Determine the [X, Y] coordinate at the center of the cell enclosing the given text.  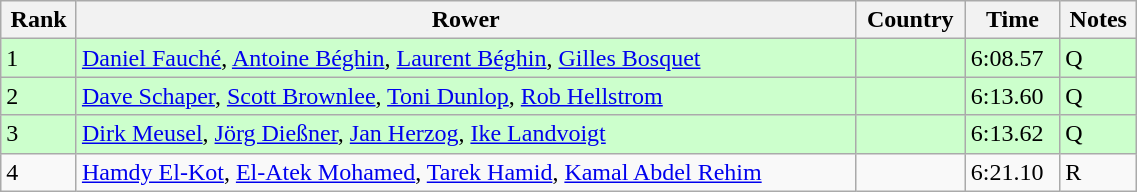
6:08.57 [1012, 58]
Rower [466, 20]
R [1098, 172]
Time [1012, 20]
6:13.60 [1012, 96]
4 [39, 172]
Rank [39, 20]
2 [39, 96]
Hamdy El-Kot, El-Atek Mohamed, Tarek Hamid, Kamal Abdel Rehim [466, 172]
6:13.62 [1012, 134]
Country [910, 20]
Notes [1098, 20]
3 [39, 134]
6:21.10 [1012, 172]
Daniel Fauché, Antoine Béghin, Laurent Béghin, Gilles Bosquet [466, 58]
Dirk Meusel, Jörg Dießner, Jan Herzog, Ike Landvoigt [466, 134]
1 [39, 58]
Dave Schaper, Scott Brownlee, Toni Dunlop, Rob Hellstrom [466, 96]
